Determine the [X, Y] coordinate at the center of the cell enclosing the given text.  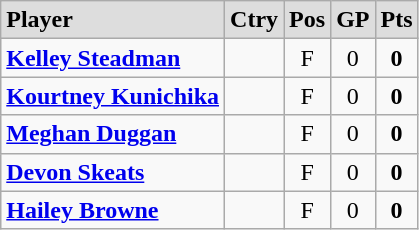
Player [113, 20]
Pos [308, 20]
Kourtney Kunichika [113, 96]
Kelley Steadman [113, 58]
Ctry [254, 20]
Hailey Browne [113, 210]
Pts [396, 20]
GP [353, 20]
Meghan Duggan [113, 134]
Devon Skeats [113, 172]
